Scan for the cell matching the given text and deliver its [X, Y] coordinate at center. 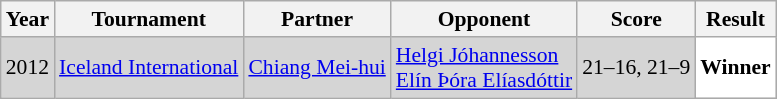
Partner [316, 19]
Result [736, 19]
Chiang Mei-hui [316, 68]
Helgi Jóhannesson Elín Þóra Elíasdóttir [484, 68]
Iceland International [148, 68]
Winner [736, 68]
2012 [28, 68]
Opponent [484, 19]
21–16, 21–9 [636, 68]
Tournament [148, 19]
Year [28, 19]
Score [636, 19]
